Return [X, Y] of the center of cell containing provided text 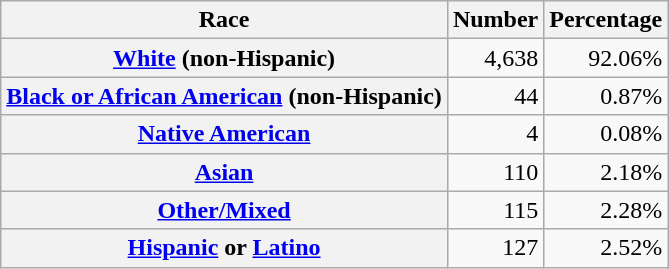
White (non-Hispanic) [224, 58]
127 [495, 248]
Percentage [606, 20]
Asian [224, 172]
0.08% [606, 134]
Other/Mixed [224, 210]
Native American [224, 134]
2.28% [606, 210]
Race [224, 20]
115 [495, 210]
Black or African American (non-Hispanic) [224, 96]
4,638 [495, 58]
Number [495, 20]
4 [495, 134]
2.52% [606, 248]
0.87% [606, 96]
110 [495, 172]
44 [495, 96]
2.18% [606, 172]
Hispanic or Latino [224, 248]
92.06% [606, 58]
